For the text-containing cell, return its midpoint in [x, y] coordinate format. 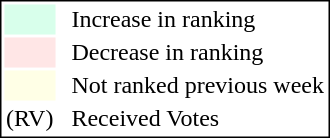
Increase in ranking [198, 19]
Received Votes [198, 119]
Decrease in ranking [198, 53]
(RV) [29, 119]
Not ranked previous week [198, 85]
